Locate the cell with the specified text and output its [X, Y] center coordinate. 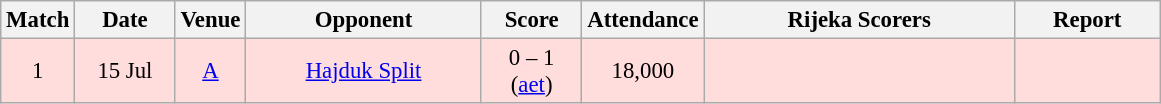
18,000 [643, 72]
Match [38, 20]
Score [532, 20]
Rijeka Scorers [860, 20]
15 Jul [126, 72]
Report [1087, 20]
1 [38, 72]
0 – 1 (aet) [532, 72]
Hajduk Split [364, 72]
A [210, 72]
Opponent [364, 20]
Venue [210, 20]
Date [126, 20]
Attendance [643, 20]
